Extract the (x, y) coordinate from the center of the cell holding the provided text.  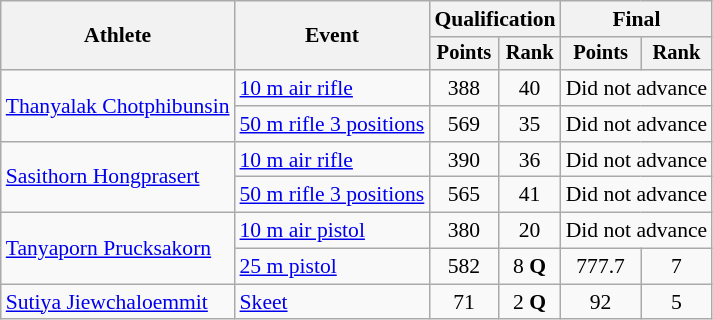
Thanyalak Chotphibunsin (118, 106)
Skeet (332, 302)
41 (530, 195)
71 (464, 302)
36 (530, 160)
Tanyaporn Prucksakorn (118, 248)
Sutiya Jiewchaloemmit (118, 302)
565 (464, 195)
Sasithorn Hongprasert (118, 178)
25 m pistol (332, 267)
92 (601, 302)
Final (637, 19)
7 (677, 267)
569 (464, 124)
582 (464, 267)
Qualification (494, 19)
20 (530, 231)
388 (464, 88)
8 Q (530, 267)
Event (332, 36)
380 (464, 231)
35 (530, 124)
40 (530, 88)
2 Q (530, 302)
777.7 (601, 267)
390 (464, 160)
Athlete (118, 36)
10 m air pistol (332, 231)
5 (677, 302)
